Return [X, Y] of the center of cell containing provided text 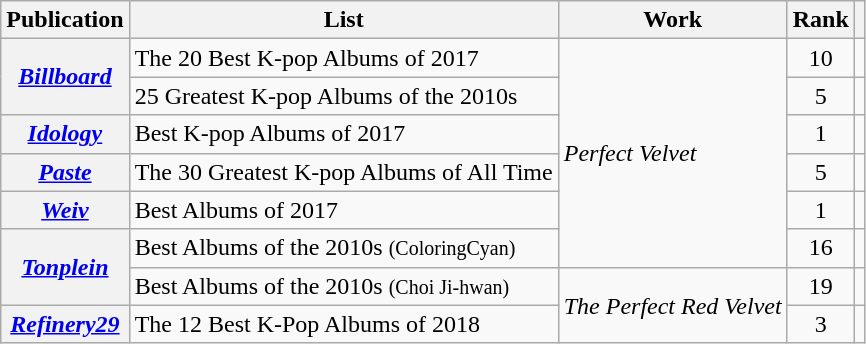
16 [820, 248]
3 [820, 324]
Rank [820, 20]
The Perfect Red Velvet [672, 305]
Paste [65, 172]
19 [820, 286]
The 30 Greatest K-pop Albums of All Time [344, 172]
10 [820, 58]
Idology [65, 134]
Billboard [65, 77]
Perfect Velvet [672, 153]
Weiv [65, 210]
Best Albums of the 2010s (ColoringCyan) [344, 248]
Tonplein [65, 267]
Work [672, 20]
List [344, 20]
Best K-pop Albums of 2017 [344, 134]
25 Greatest K-pop Albums of the 2010s [344, 96]
Publication [65, 20]
Best Albums of the 2010s (Choi Ji-hwan) [344, 286]
Best Albums of 2017 [344, 210]
The 20 Best K-pop Albums of 2017 [344, 58]
The 12 Best K-Pop Albums of 2018 [344, 324]
Refinery29 [65, 324]
